Extract the [X, Y] coordinate from the center of the cell holding the provided text.  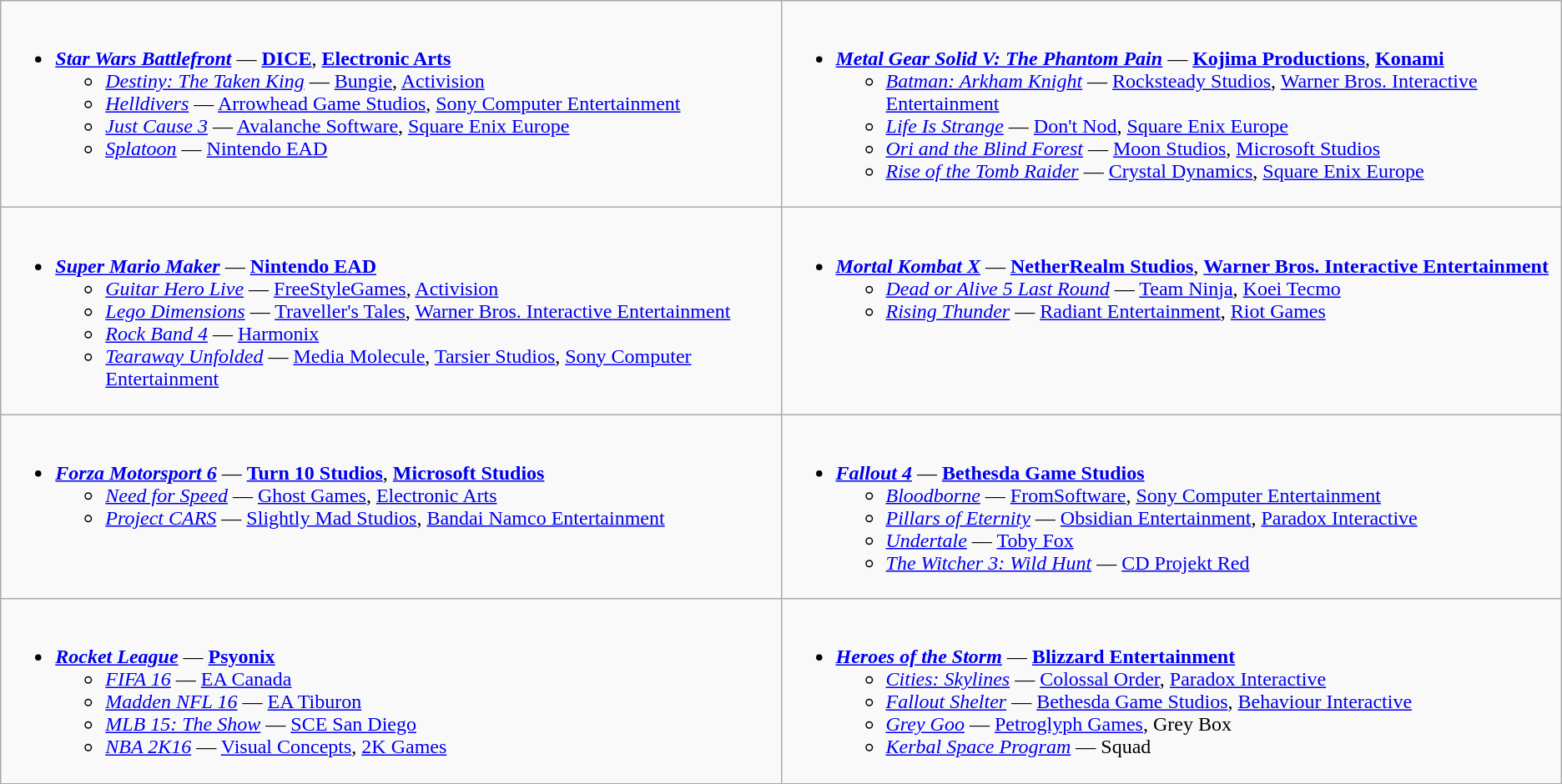
Rocket League — PsyonixFIFA 16 — EA CanadaMadden NFL 16 — EA TiburonMLB 15: The Show — SCE San DiegoNBA 2K16 — Visual Concepts, 2K Games [390, 691]
